From the cell containing the given text, extract its center point as (x, y) coordinate. 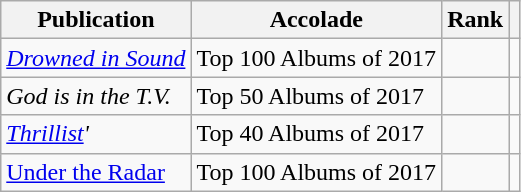
Publication (96, 20)
Drowned in Sound (96, 58)
Under the Radar (96, 172)
Top 50 Albums of 2017 (316, 96)
God is in the T.V. (96, 96)
Top 40 Albums of 2017 (316, 134)
Thrillist' (96, 134)
Rank (476, 20)
Accolade (316, 20)
